Search for the cell housing the specified text and yield its (x, y) center coordinate. 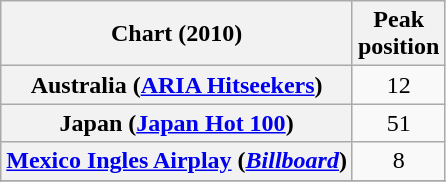
Peakposition (398, 34)
12 (398, 85)
8 (398, 161)
Mexico Ingles Airplay (Billboard) (177, 161)
Australia (ARIA Hitseekers) (177, 85)
Japan (Japan Hot 100) (177, 123)
51 (398, 123)
Chart (2010) (177, 34)
